Provide the [X, Y] coordinate of the cell's center where the given text is located.  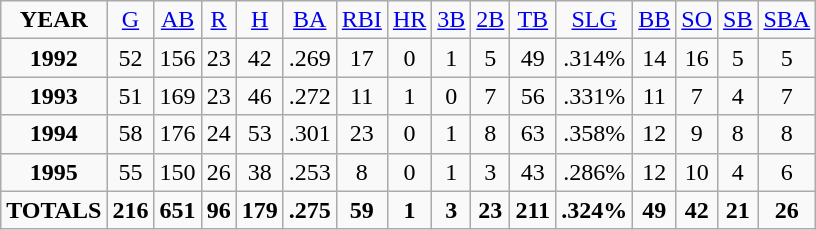
.275 [310, 210]
SB [738, 20]
.253 [310, 172]
2B [490, 20]
BA [310, 20]
17 [362, 58]
63 [533, 134]
YEAR [54, 20]
56 [533, 96]
24 [218, 134]
TB [533, 20]
46 [260, 96]
21 [738, 210]
55 [130, 172]
51 [130, 96]
150 [178, 172]
.286% [594, 172]
6 [787, 172]
HR [409, 20]
AB [178, 20]
.301 [310, 134]
SO [697, 20]
52 [130, 58]
179 [260, 210]
53 [260, 134]
R [218, 20]
RBI [362, 20]
211 [533, 210]
.324% [594, 210]
58 [130, 134]
1995 [54, 172]
.269 [310, 58]
.358% [594, 134]
3B [452, 20]
43 [533, 172]
14 [654, 58]
BB [654, 20]
TOTALS [54, 210]
.272 [310, 96]
59 [362, 210]
651 [178, 210]
1993 [54, 96]
96 [218, 210]
156 [178, 58]
.314% [594, 58]
216 [130, 210]
38 [260, 172]
SLG [594, 20]
9 [697, 134]
1992 [54, 58]
10 [697, 172]
16 [697, 58]
SBA [787, 20]
.331% [594, 96]
G [130, 20]
176 [178, 134]
169 [178, 96]
1994 [54, 134]
H [260, 20]
